Pinpoint the cell where the given text exists, returning its (x, y) midpoint coordinate. 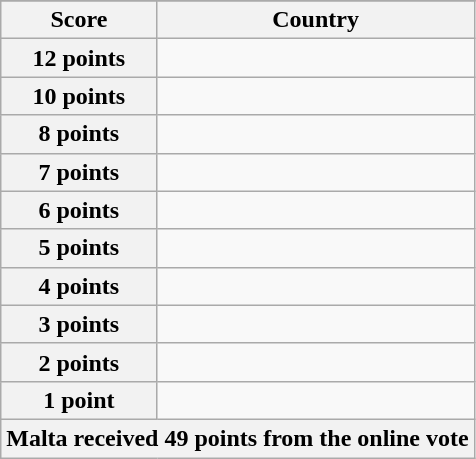
8 points (79, 134)
2 points (79, 362)
1 point (79, 400)
Country (316, 20)
12 points (79, 58)
6 points (79, 210)
5 points (79, 248)
7 points (79, 172)
Malta received 49 points from the online vote (238, 438)
Score (79, 20)
4 points (79, 286)
10 points (79, 96)
3 points (79, 324)
